Find where the given text appears and provide that cell's center as [X, Y] coordinate. 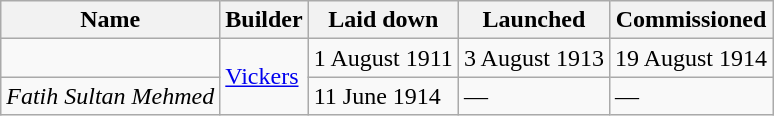
Laid down [383, 20]
Name [110, 20]
Fatih Sultan Mehmed [110, 96]
1 August 1911 [383, 58]
Builder [264, 20]
3 August 1913 [534, 58]
Commissioned [690, 20]
11 June 1914 [383, 96]
19 August 1914 [690, 58]
Launched [534, 20]
Vickers [264, 77]
